Search for the cell housing the specified text and yield its (x, y) center coordinate. 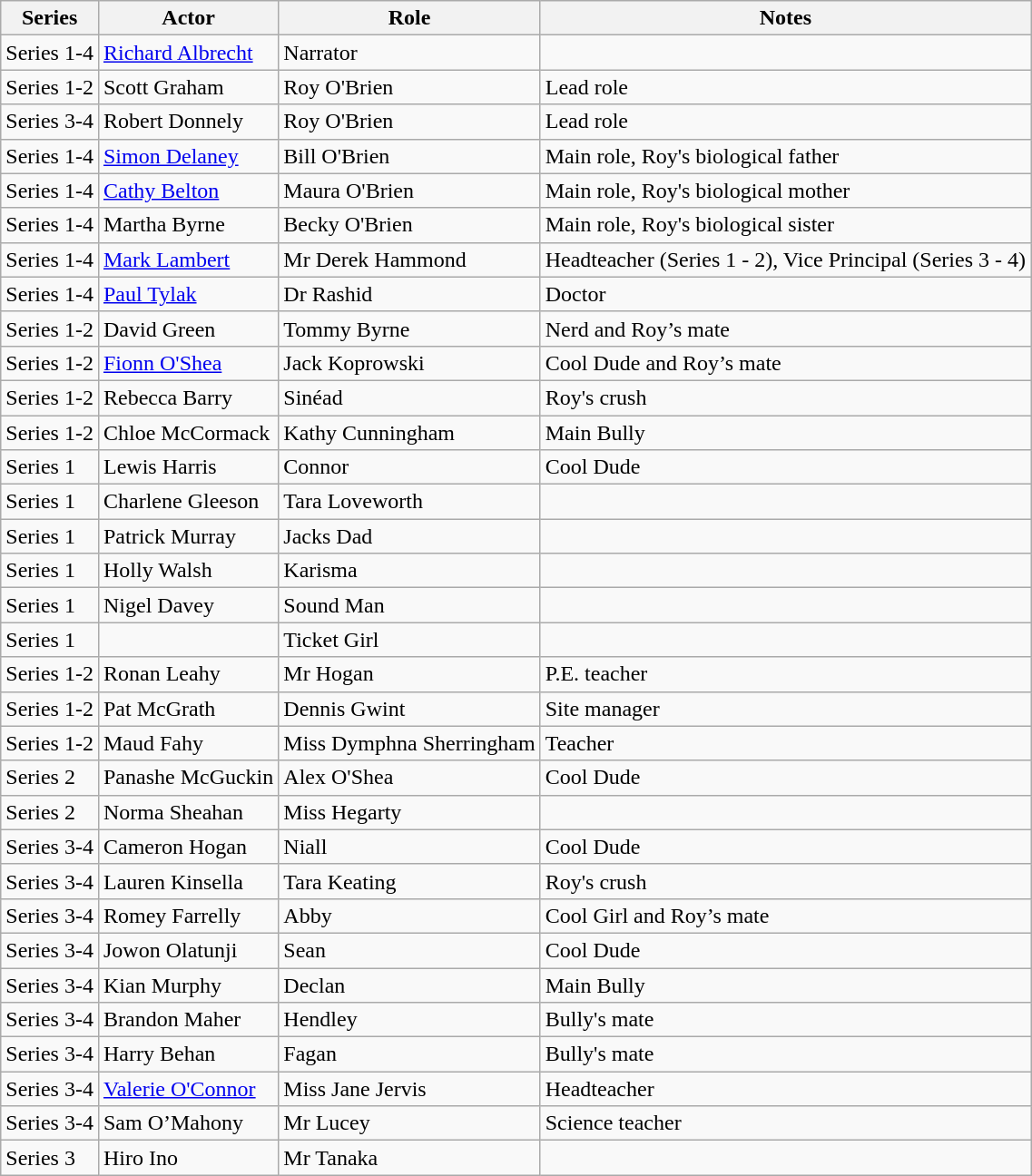
Mark Lambert (188, 260)
Valerie O'Connor (188, 1089)
Dennis Gwint (409, 709)
Alex O'Shea (409, 778)
Science teacher (785, 1123)
Declan (409, 985)
Sinéad (409, 397)
Tara Loveworth (409, 502)
Headteacher (Series 1 - 2), Vice Principal (Series 3 - 4) (785, 260)
Tommy Byrne (409, 328)
Role (409, 18)
Doctor (785, 294)
Mr Derek Hammond (409, 260)
Lewis Harris (188, 467)
Maud Fahy (188, 743)
Romey Farrelly (188, 916)
Paul Tylak (188, 294)
Hendley (409, 1020)
Holly Walsh (188, 571)
Jowon Olatunji (188, 950)
Fionn O'Shea (188, 363)
Norma Sheahan (188, 812)
Nigel Davey (188, 605)
Main role, Roy's biological father (785, 156)
Kian Murphy (188, 985)
Becky O'Brien (409, 225)
Martha Byrne (188, 225)
Nerd and Roy’s mate (785, 328)
Kathy Cunningham (409, 433)
Actor (188, 18)
Miss Hegarty (409, 812)
Main role, Roy's biological mother (785, 191)
Rebecca Barry (188, 397)
Mr Lucey (409, 1123)
David Green (188, 328)
Ticket Girl (409, 640)
Cool Dude and Roy’s mate (785, 363)
Simon Delaney (188, 156)
Series (50, 18)
Jack Koprowski (409, 363)
Panashe McGuckin (188, 778)
Site manager (785, 709)
Dr Rashid (409, 294)
Brandon Maher (188, 1020)
Main role, Roy's biological sister (785, 225)
Abby (409, 916)
Series 3 (50, 1158)
Mr Tanaka (409, 1158)
Mr Hogan (409, 674)
Chloe McCormack (188, 433)
Narrator (409, 53)
Niall (409, 847)
Bill O'Brien (409, 156)
Miss Dymphna Sherringham (409, 743)
P.E. teacher (785, 674)
Ronan Leahy (188, 674)
Robert Donnely (188, 122)
Maura O'Brien (409, 191)
Charlene Gleeson (188, 502)
Headteacher (785, 1089)
Miss Jane Jervis (409, 1089)
Sean (409, 950)
Teacher (785, 743)
Cathy Belton (188, 191)
Scott Graham (188, 87)
Notes (785, 18)
Karisma (409, 571)
Sound Man (409, 605)
Fagan (409, 1054)
Sam O’Mahony (188, 1123)
Cameron Hogan (188, 847)
Lauren Kinsella (188, 881)
Pat McGrath (188, 709)
Richard Albrecht (188, 53)
Patrick Murray (188, 536)
Hiro Ino (188, 1158)
Cool Girl and Roy’s mate (785, 916)
Jacks Dad (409, 536)
Connor (409, 467)
Tara Keating (409, 881)
Harry Behan (188, 1054)
